Identify which cell holds the provided text, then report its (x, y) central coordinate. 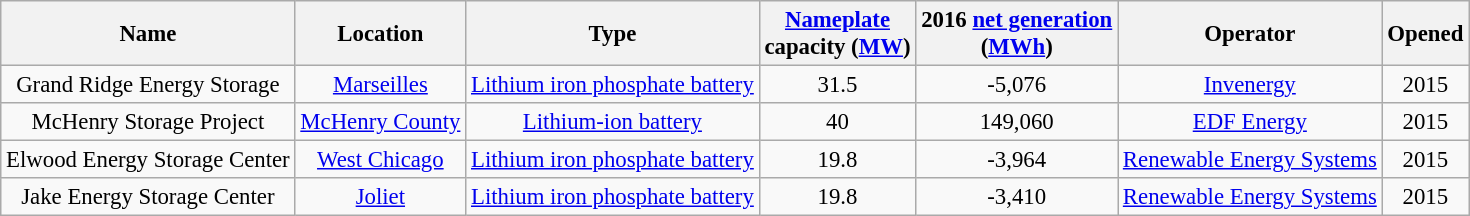
149,060 (1017, 122)
-3,410 (1017, 197)
Grand Ridge Energy Storage (148, 85)
Jake Energy Storage Center (148, 197)
Lithium-ion battery (612, 122)
-3,964 (1017, 160)
Name (148, 34)
2016 net generation (MWh) (1017, 34)
-5,076 (1017, 85)
McHenry County (380, 122)
Invenergy (1250, 85)
Elwood Energy Storage Center (148, 160)
Opened (1426, 34)
McHenry Storage Project (148, 122)
West Chicago (380, 160)
Location (380, 34)
Joliet (380, 197)
Marseilles (380, 85)
Nameplatecapacity (MW) (838, 34)
Operator (1250, 34)
Type (612, 34)
EDF Energy (1250, 122)
31.5 (838, 85)
40 (838, 122)
